Determine the (x, y) coordinate at the center of the cell enclosing the given text.  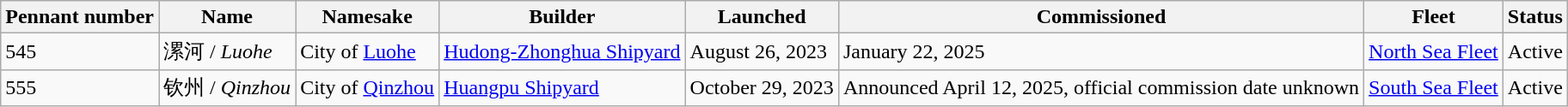
August 26, 2023 (762, 51)
South Sea Fleet (1434, 87)
Commissioned (1100, 17)
Launched (762, 17)
Huangpu Shipyard (562, 87)
Namesake (368, 17)
Announced April 12, 2025, official commission date unknown (1100, 87)
Name (227, 17)
漯河 / Luohe (227, 51)
Hudong-Zhonghua Shipyard (562, 51)
North Sea Fleet (1434, 51)
钦州 / Qinzhou (227, 87)
Status (1535, 17)
Pennant number (80, 17)
545 (80, 51)
October 29, 2023 (762, 87)
Fleet (1434, 17)
555 (80, 87)
City of Luohe (368, 51)
Builder (562, 17)
January 22, 2025 (1100, 51)
City of Qinzhou (368, 87)
